Return [x, y] of the center of cell containing provided text 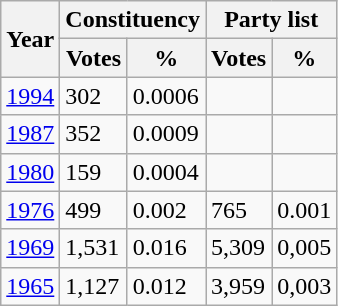
1994 [30, 96]
1965 [30, 286]
0.016 [166, 248]
1980 [30, 172]
1987 [30, 134]
765 [239, 210]
0,003 [304, 286]
1,127 [94, 286]
5,309 [239, 248]
Party list [272, 20]
1,531 [94, 248]
352 [94, 134]
499 [94, 210]
Constituency [133, 20]
0.0004 [166, 172]
1976 [30, 210]
1969 [30, 248]
0,005 [304, 248]
0.0009 [166, 134]
Year [30, 39]
0.002 [166, 210]
0.012 [166, 286]
3,959 [239, 286]
159 [94, 172]
302 [94, 96]
0.001 [304, 210]
0.0006 [166, 96]
